Detect which cell encompasses the target text, then output its (x, y) center coordinate. 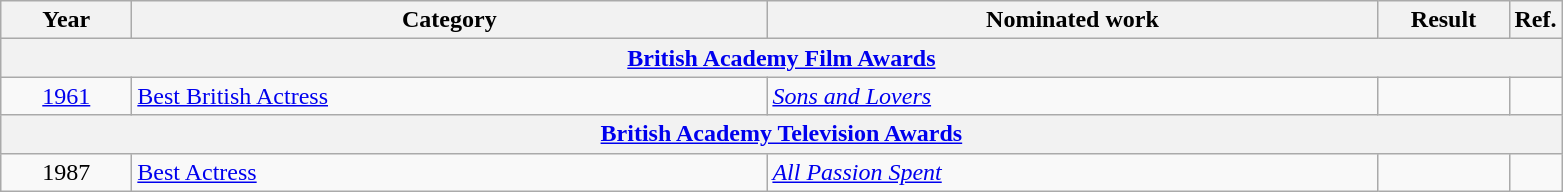
Year (66, 20)
Nominated work (1072, 20)
Sons and Lovers (1072, 96)
Best British Actress (450, 96)
British Academy Film Awards (782, 58)
Ref. (1536, 20)
Best Actress (450, 172)
All Passion Spent (1072, 172)
Result (1444, 20)
1987 (66, 172)
1961 (66, 96)
Category (450, 20)
British Academy Television Awards (782, 134)
